From the cell containing the given text, extract its center point as (x, y) coordinate. 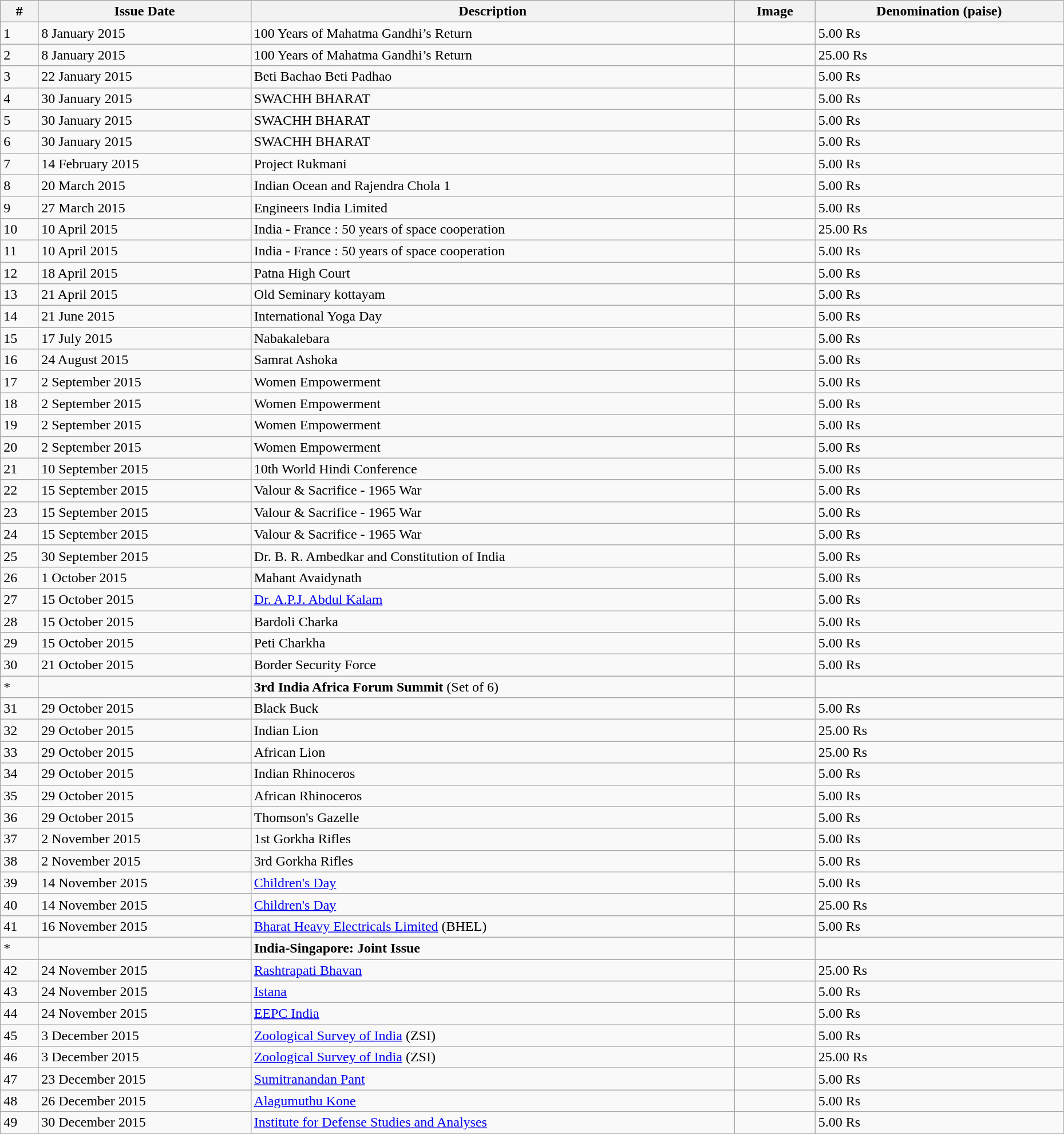
Description (492, 11)
Istana (492, 992)
17 July 2015 (145, 338)
Image (775, 11)
19 (19, 425)
43 (19, 992)
32 (19, 730)
Engineers India Limited (492, 207)
3rd India Africa Forum Summit (Set of 6) (492, 687)
30 December 2015 (145, 1123)
Sumitranandan Pant (492, 1079)
21 October 2015 (145, 665)
Rashtrapati Bhavan (492, 970)
3rd Gorkha Rifles (492, 861)
13 (19, 295)
40 (19, 904)
24 (19, 534)
8 (19, 185)
17 (19, 382)
Bardoli Charka (492, 621)
14 February 2015 (145, 164)
Institute for Defense Studies and Analyses (492, 1123)
Old Seminary kottayam (492, 295)
Border Security Force (492, 665)
47 (19, 1079)
14 (19, 317)
34 (19, 774)
Peti Charkha (492, 643)
35 (19, 796)
49 (19, 1123)
Dr. B. R. Ambedkar and Constitution of India (492, 556)
45 (19, 1036)
46 (19, 1057)
Project Rukmani (492, 164)
6 (19, 142)
Denomination (paise) (939, 11)
22 January 2015 (145, 77)
30 (19, 665)
21 June 2015 (145, 317)
EEPC India (492, 1014)
African Rhinoceros (492, 796)
21 (19, 469)
26 December 2015 (145, 1101)
Issue Date (145, 11)
International Yoga Day (492, 317)
31 (19, 709)
38 (19, 861)
Indian Ocean and Rajendra Chola 1 (492, 185)
27 (19, 599)
Black Buck (492, 709)
Thomson's Gazelle (492, 817)
26 (19, 578)
4 (19, 98)
African Lion (492, 752)
25 (19, 556)
9 (19, 207)
15 (19, 338)
Indian Rhinoceros (492, 774)
10th World Hindi Conference (492, 469)
1 October 2015 (145, 578)
44 (19, 1014)
Nabakalebara (492, 338)
39 (19, 883)
Bharat Heavy Electricals Limited (BHEL) (492, 926)
36 (19, 817)
7 (19, 164)
30 September 2015 (145, 556)
Samrat Ashoka (492, 360)
11 (19, 251)
48 (19, 1101)
23 (19, 512)
22 (19, 491)
28 (19, 621)
12 (19, 273)
29 (19, 643)
23 December 2015 (145, 1079)
Patna High Court (492, 273)
20 (19, 447)
21 April 2015 (145, 295)
10 September 2015 (145, 469)
1 (19, 33)
18 April 2015 (145, 273)
# (19, 11)
1st Gorkha Rifles (492, 839)
24 August 2015 (145, 360)
10 (19, 229)
41 (19, 926)
18 (19, 404)
27 March 2015 (145, 207)
42 (19, 970)
Beti Bachao Beti Padhao (492, 77)
India-Singapore: Joint Issue (492, 948)
3 (19, 77)
16 (19, 360)
Mahant Avaidynath (492, 578)
5 (19, 120)
2 (19, 55)
33 (19, 752)
Alagumuthu Kone (492, 1101)
20 March 2015 (145, 185)
37 (19, 839)
Indian Lion (492, 730)
16 November 2015 (145, 926)
Dr. A.P.J. Abdul Kalam (492, 599)
